Capture the cell that displays the provided text and extract its [x, y] central coordinate. 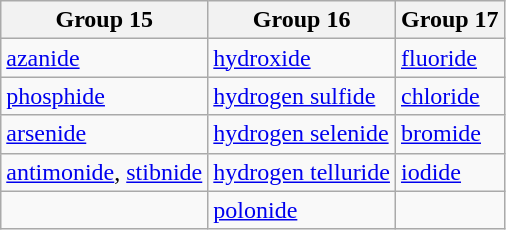
hydrogen telluride [302, 172]
hydrogen selenide [302, 134]
antimonide, stibnide [104, 172]
polonide [302, 210]
fluoride [450, 58]
chloride [450, 96]
hydroxide [302, 58]
arsenide [104, 134]
Group 15 [104, 20]
Group 16 [302, 20]
azanide [104, 58]
phosphide [104, 96]
iodide [450, 172]
hydrogen sulfide [302, 96]
Group 17 [450, 20]
bromide [450, 134]
